Identify which cell holds the provided text, then report its (X, Y) central coordinate. 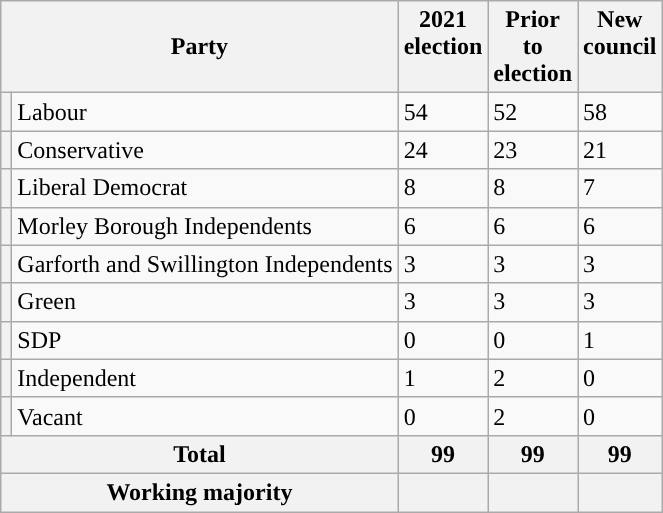
21 (620, 150)
52 (533, 112)
Liberal Democrat (205, 188)
Morley Borough Independents (205, 226)
Independent (205, 378)
Conservative (205, 150)
23 (533, 150)
Labour (205, 112)
Green (205, 302)
Prior to election (533, 47)
Working majority (200, 492)
Party (200, 47)
Garforth and Swillington Independents (205, 264)
SDP (205, 340)
58 (620, 112)
7 (620, 188)
New council (620, 47)
2021 election (443, 47)
24 (443, 150)
Total (200, 454)
Vacant (205, 416)
54 (443, 112)
